Search for the cell housing the specified text and yield its [X, Y] center coordinate. 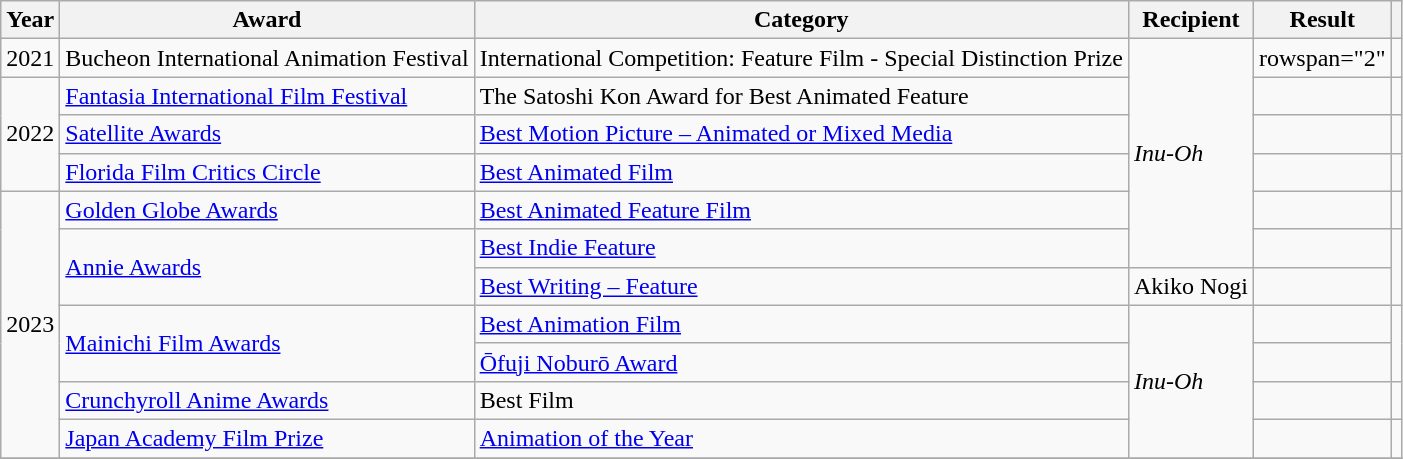
Crunchyroll Anime Awards [267, 400]
2023 [30, 324]
Best Animated Feature Film [801, 210]
Golden Globe Awards [267, 210]
Satellite Awards [267, 134]
Fantasia International Film Festival [267, 96]
Best Animation Film [801, 324]
Best Animated Film [801, 172]
Best Film [801, 400]
The Satoshi Kon Award for Best Animated Feature [801, 96]
Best Indie Feature [801, 248]
Japan Academy Film Prize [267, 438]
Annie Awards [267, 267]
Florida Film Critics Circle [267, 172]
Ōfuji Noburō Award [801, 362]
Year [30, 20]
Award [267, 20]
Mainichi Film Awards [267, 343]
Recipient [1190, 20]
Animation of the Year [801, 438]
Best Motion Picture – Animated or Mixed Media [801, 134]
Category [801, 20]
Akiko Nogi [1190, 286]
2022 [30, 134]
Bucheon International Animation Festival [267, 58]
International Competition: Feature Film - Special Distinction Prize [801, 58]
2021 [30, 58]
Result [1322, 20]
rowspan="2" [1322, 58]
Best Writing – Feature [801, 286]
